Output the [x, y] coordinate of the center of the cell containing the given text.  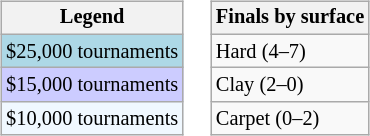
$15,000 tournaments [92, 85]
Carpet (0–2) [290, 119]
Clay (2–0) [290, 85]
$25,000 tournaments [92, 51]
Finals by surface [290, 18]
Legend [92, 18]
Hard (4–7) [290, 51]
$10,000 tournaments [92, 119]
